Return the [x, y] coordinate for the center point of the cell that contains the specified text.  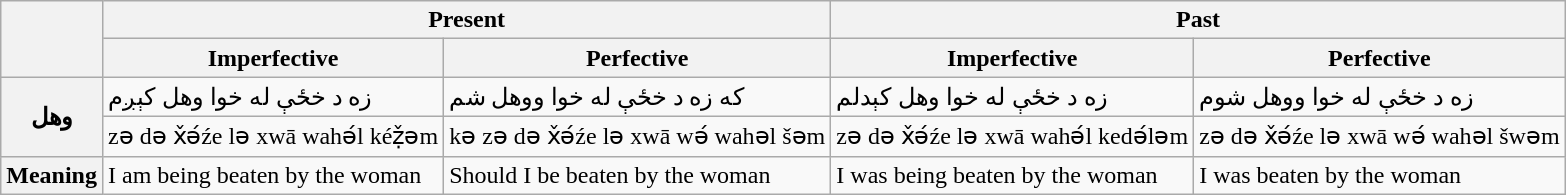
zә dә x̌ә́źe lә xwā wahә́l kedә́lәm [1012, 136]
Past [1198, 20]
kә zә dә x̌ә́źe lә xwā wә́ wahәl šәm [638, 136]
Meaning [52, 175]
Present [466, 20]
zә dә x̌ә́źe lә xwā wә́ wahәl šwәm [1380, 136]
I was beaten by the woman [1380, 175]
وهل [52, 116]
I am being beaten by the woman [272, 175]
zә dә x̌ә́źe lә xwā wahә́l kéẓ̌әm [272, 136]
زه د خځې له خوا ووهل شوم [1380, 97]
زه د خځې له خوا وهل کېږم [272, 97]
زه د خځې له خوا وهل کېدلم [1012, 97]
I was being beaten by the woman [1012, 175]
که زه د خځې له خوا ووهل شم [638, 97]
Should I be beaten by the woman [638, 175]
